From the cell containing the given text, extract its center point as [x, y] coordinate. 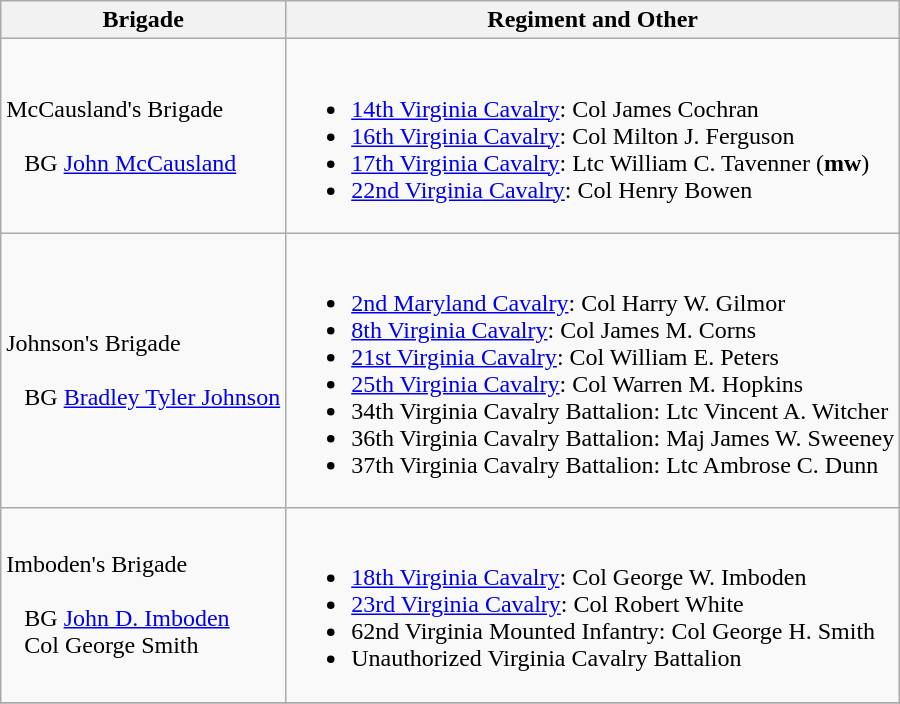
Imboden's Brigade BG John D. Imboden Col George Smith [144, 605]
McCausland's Brigade BG John McCausland [144, 136]
Regiment and Other [593, 20]
Brigade [144, 20]
Johnson's Brigade BG Bradley Tyler Johnson [144, 370]
